Find where the given text appears and provide that cell's center as (X, Y) coordinate. 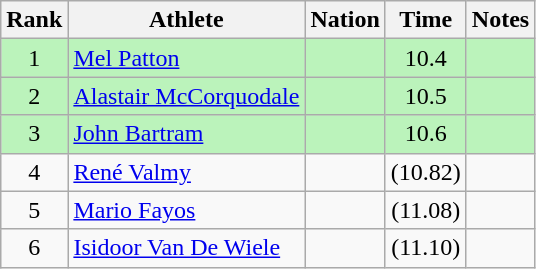
5 (34, 210)
(11.08) (426, 210)
(10.82) (426, 172)
Mel Patton (186, 58)
3 (34, 134)
Notes (500, 20)
René Valmy (186, 172)
Alastair McCorquodale (186, 96)
John Bartram (186, 134)
Athlete (186, 20)
2 (34, 96)
Isidoor Van De Wiele (186, 248)
Rank (34, 20)
6 (34, 248)
10.6 (426, 134)
4 (34, 172)
10.4 (426, 58)
10.5 (426, 96)
Nation (345, 20)
1 (34, 58)
(11.10) (426, 248)
Time (426, 20)
Mario Fayos (186, 210)
